Extract the [X, Y] coordinate from the center of the cell holding the provided text.  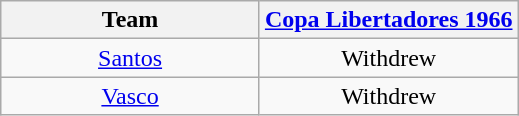
Team [130, 20]
Santos [130, 58]
Copa Libertadores 1966 [388, 20]
Vasco [130, 96]
